Locate the cell with the specified text and output its [x, y] center coordinate. 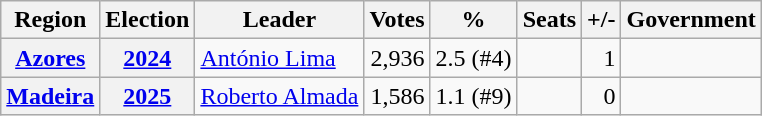
Election [148, 20]
António Lima [280, 58]
Votes [397, 20]
Azores [50, 58]
Government [691, 20]
Seats [549, 20]
% [474, 20]
2024 [148, 58]
1,586 [397, 96]
2,936 [397, 58]
0 [602, 96]
1.1 (#9) [474, 96]
Leader [280, 20]
1 [602, 58]
+/- [602, 20]
Madeira [50, 96]
2025 [148, 96]
Roberto Almada [280, 96]
2.5 (#4) [474, 58]
Region [50, 20]
